Capture the cell that displays the provided text and extract its (x, y) central coordinate. 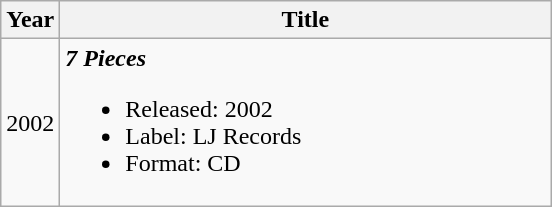
Title (306, 20)
Year (30, 20)
2002 (30, 122)
7 PiecesReleased: 2002Label: LJ Records Format: CD (306, 122)
